Return the [x, y] coordinate for the center point of the cell that contains the specified text.  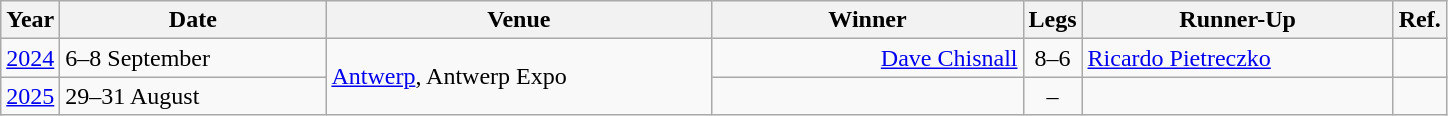
Ricardo Pietreczko [1238, 58]
Antwerp, Antwerp Expo [519, 77]
Date [193, 20]
29–31 August [193, 96]
Winner [868, 20]
Dave Chisnall [868, 58]
2024 [30, 58]
– [1052, 96]
8–6 [1052, 58]
Legs [1052, 20]
6–8 September [193, 58]
Ref. [1420, 20]
Venue [519, 20]
2025 [30, 96]
Year [30, 20]
Runner-Up [1238, 20]
